Search for the cell housing the specified text and yield its (x, y) center coordinate. 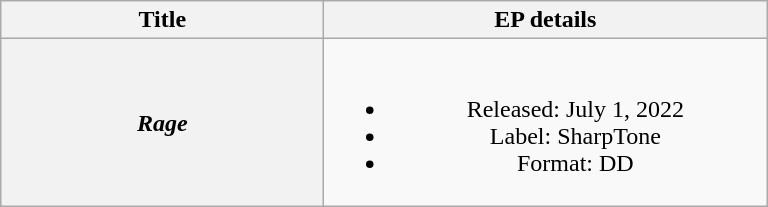
Rage (162, 122)
Released: July 1, 2022Label: SharpToneFormat: DD (546, 122)
Title (162, 20)
EP details (546, 20)
